For the text-containing cell, return its midpoint in (X, Y) coordinate format. 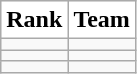
Team (102, 20)
Rank (34, 20)
